Provide the [X, Y] coordinate of the cell's center where the given text is located.  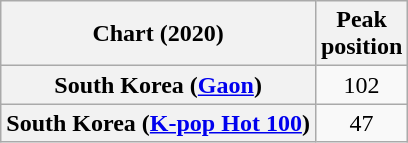
102 [361, 85]
South Korea (Gaon) [158, 85]
Peakposition [361, 34]
Chart (2020) [158, 34]
47 [361, 123]
South Korea (K-pop Hot 100) [158, 123]
